Pinpoint the cell where the given text exists, returning its (X, Y) midpoint coordinate. 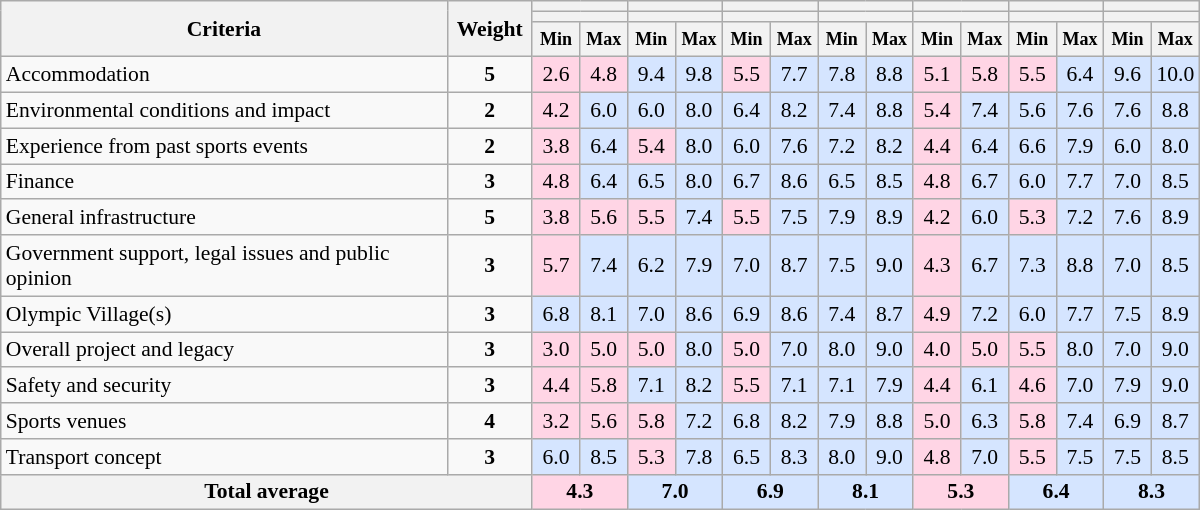
2.6 (556, 75)
4.6 (1032, 386)
3.0 (556, 350)
4.0 (937, 350)
Accommodation (224, 75)
6.6 (1032, 146)
Government support, legal issues and public opinion (224, 266)
5.7 (556, 266)
9.8 (699, 75)
6.3 (985, 421)
Finance (224, 182)
Sports venues (224, 421)
9.4 (651, 75)
Criteria (224, 29)
6.2 (651, 266)
4.9 (937, 314)
General infrastructure (224, 218)
4 (490, 421)
6.1 (985, 386)
3.2 (556, 421)
Olympic Village(s) (224, 314)
Total average (266, 492)
7.3 (1032, 266)
Transport concept (224, 457)
5.1 (937, 75)
Experience from past sports events (224, 146)
Safety and security (224, 386)
10.0 (1175, 75)
Environmental conditions and impact (224, 111)
9.6 (1128, 75)
Weight (490, 29)
Overall project and legacy (224, 350)
